Find where the given text appears and provide that cell's center as (x, y) coordinate. 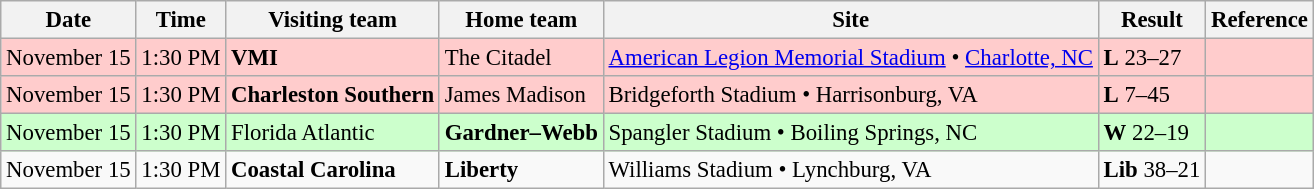
The Citadel (521, 58)
James Madison (521, 95)
Gardner–Webb (521, 133)
Coastal Carolina (333, 170)
Spangler Stadium • Boiling Springs, NC (850, 133)
Result (1152, 20)
Bridgeforth Stadium • Harrisonburg, VA (850, 95)
Florida Atlantic (333, 133)
Liberty (521, 170)
Time (181, 20)
Reference (1260, 20)
American Legion Memorial Stadium • Charlotte, NC (850, 58)
L 7–45 (1152, 95)
L 23–27 (1152, 58)
Williams Stadium • Lynchburg, VA (850, 170)
VMI (333, 58)
Home team (521, 20)
Visiting team (333, 20)
Charleston Southern (333, 95)
Date (68, 20)
W 22–19 (1152, 133)
Lib 38–21 (1152, 170)
Site (850, 20)
